Search for the cell housing the specified text and yield its [x, y] center coordinate. 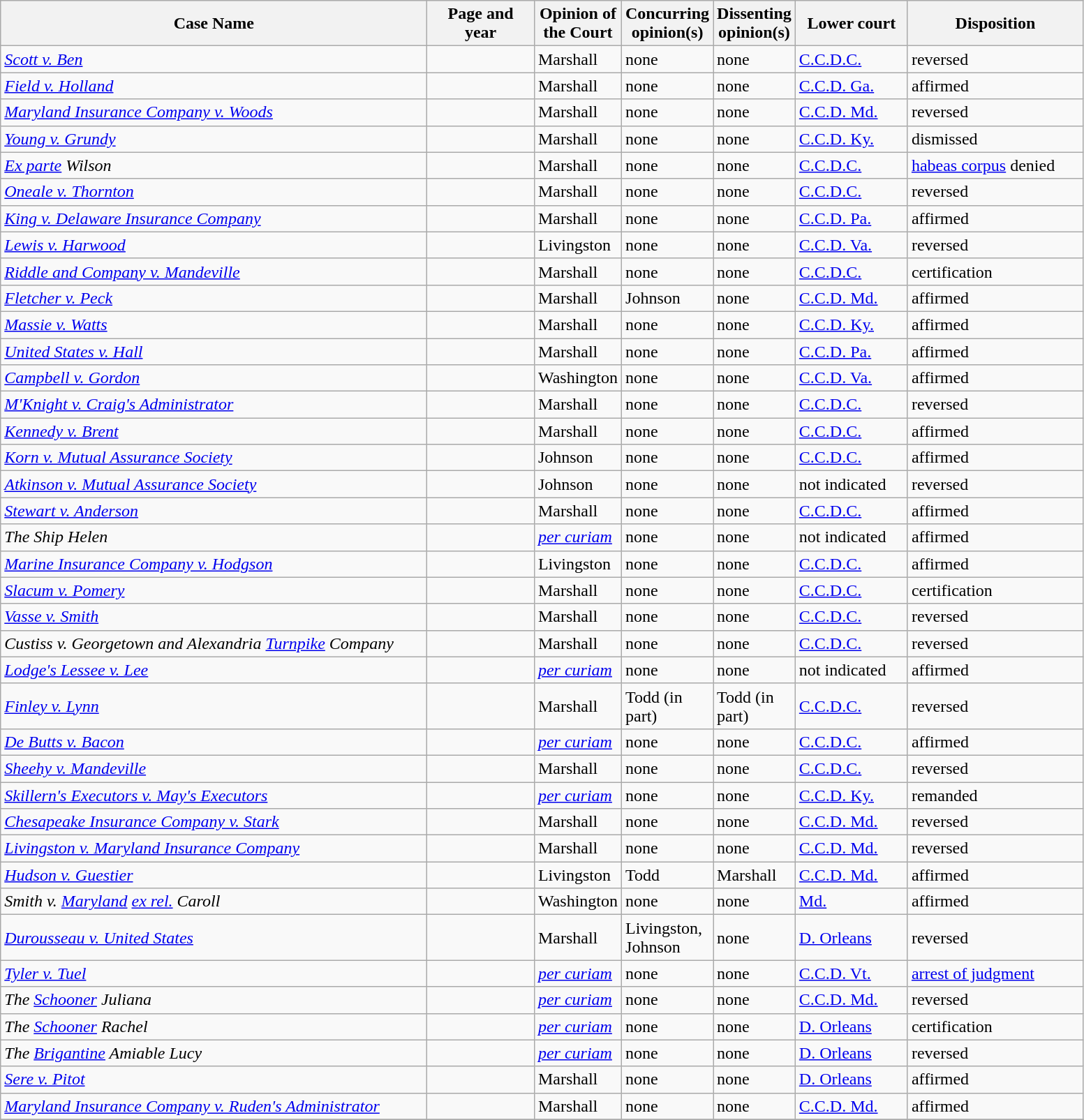
The Schooner Rachel [214, 1026]
Opinion of the Court [578, 24]
C.C.D. Ga. [852, 86]
Marine Insurance Company v. Hodgson [214, 564]
Durousseau v. United States [214, 938]
Md. [852, 902]
Scott v. Ben [214, 59]
United States v. Hall [214, 351]
Livingston, Johnson [667, 938]
Slacum v. Pomery [214, 590]
Ex parte Wilson [214, 165]
Vasse v. Smith [214, 617]
Oneale v. Thornton [214, 192]
Korn v. Mutual Assurance Society [214, 458]
Atkinson v. Mutual Assurance Society [214, 484]
Hudson v. Guestier [214, 875]
De Butts v. Bacon [214, 742]
Stewart v. Anderson [214, 511]
Concurring opinion(s) [667, 24]
Case Name [214, 24]
Finley v. Lynn [214, 706]
Massie v. Watts [214, 324]
Dissenting opinion(s) [755, 24]
Campbell v. Gordon [214, 378]
Lodge's Lessee v. Lee [214, 670]
Sheehy v. Mandeville [214, 768]
Young v. Grundy [214, 139]
King v. Delaware Insurance Company [214, 218]
Maryland Insurance Company v. Ruden's Administrator [214, 1106]
habeas corpus denied [995, 165]
Lower court [852, 24]
The Ship Helen [214, 537]
Sere v. Pitot [214, 1080]
Fletcher v. Peck [214, 298]
M'Knight v. Craig's Administrator [214, 405]
Lewis v. Harwood [214, 245]
Todd [667, 875]
Disposition [995, 24]
Skillern's Executors v. May's Executors [214, 795]
Field v. Holland [214, 86]
Smith v. Maryland ex rel. Caroll [214, 902]
Chesapeake Insurance Company v. Stark [214, 822]
dismissed [995, 139]
The Brigantine Amiable Lucy [214, 1053]
C.C.D. Vt. [852, 973]
The Schooner Juliana [214, 1000]
Page and year [481, 24]
Maryland Insurance Company v. Woods [214, 112]
remanded [995, 795]
arrest of judgment [995, 973]
Custiss v. Georgetown and Alexandria Turnpike Company [214, 643]
Livingston v. Maryland Insurance Company [214, 849]
Riddle and Company v. Mandeville [214, 271]
Kennedy v. Brent [214, 431]
Tyler v. Tuel [214, 973]
